Search for the cell housing the specified text and yield its [x, y] center coordinate. 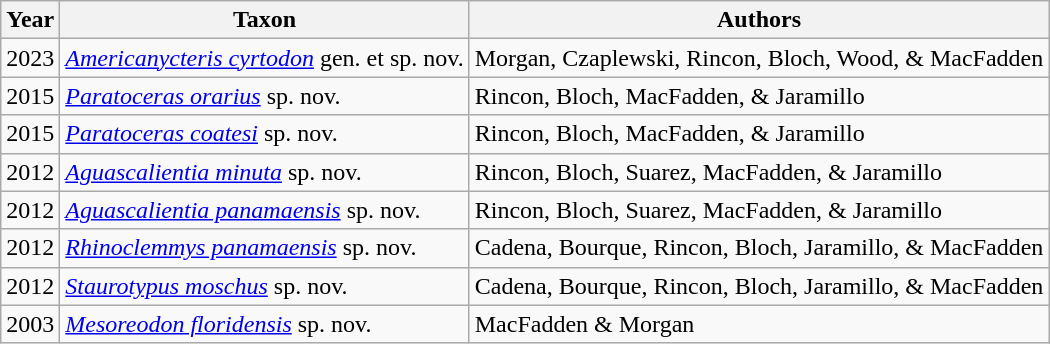
Year [30, 20]
Taxon [264, 20]
2003 [30, 324]
Aguascalientia panamaensis sp. nov. [264, 210]
Rhinoclemmys panamaensis sp. nov. [264, 248]
Mesoreodon floridensis sp. nov. [264, 324]
MacFadden & Morgan [759, 324]
Paratoceras orarius sp. nov. [264, 96]
Aguascalientia minuta sp. nov. [264, 172]
Authors [759, 20]
Staurotypus moschus sp. nov. [264, 286]
2023 [30, 58]
Americanycteris cyrtodon gen. et sp. nov. [264, 58]
Paratoceras coatesi sp. nov. [264, 134]
Morgan, Czaplewski, Rincon, Bloch, Wood, & MacFadden [759, 58]
